Identify which cell holds the provided text, then report its [x, y] central coordinate. 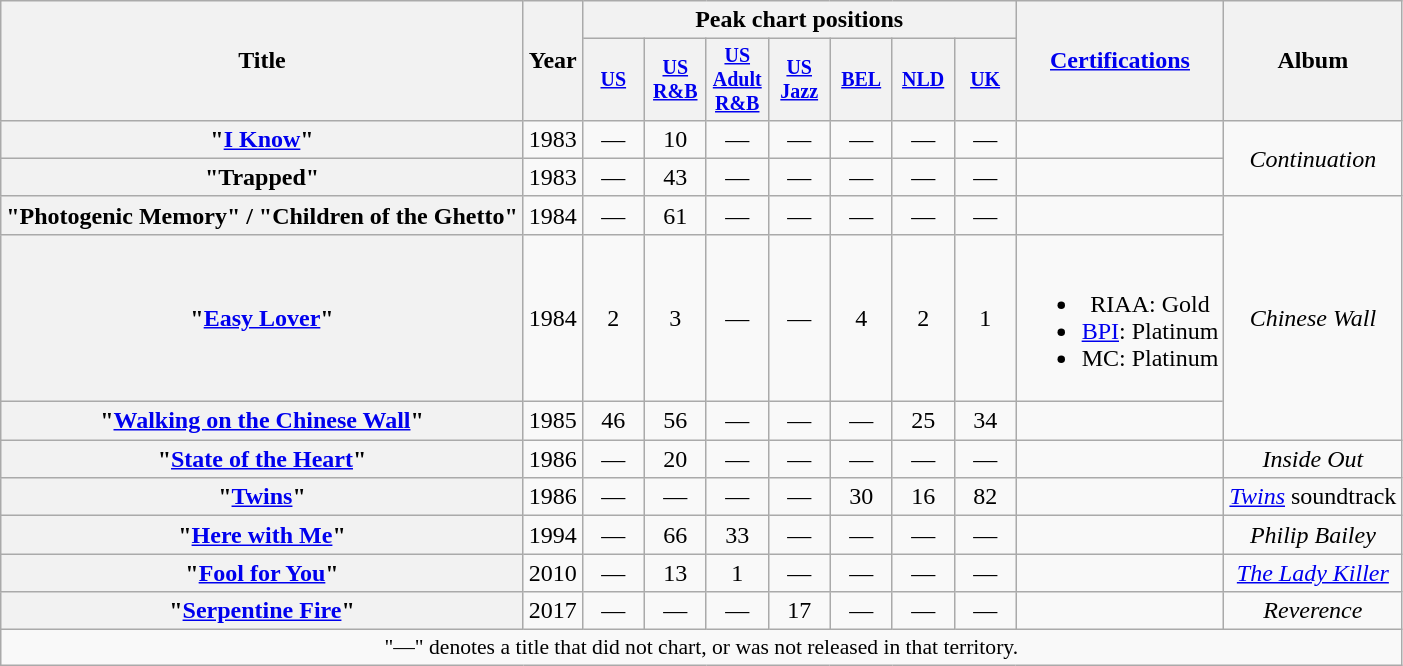
Continuation [1313, 158]
34 [985, 421]
16 [923, 497]
Peak chart positions [799, 20]
Album [1313, 61]
Inside Out [1313, 459]
56 [675, 421]
Title [262, 61]
US R&B [675, 80]
"Here with Me" [262, 535]
Certifications [1120, 61]
"—" denotes a title that did not chart, or was not released in that territory. [702, 648]
RIAA: GoldBPI: PlatinumMC: Platinum [1120, 318]
NLD [923, 80]
3 [675, 318]
61 [675, 215]
17 [799, 611]
Twins soundtrack [1313, 497]
US Adult R&B [737, 80]
BEL [861, 80]
The Lady Killer [1313, 573]
46 [613, 421]
"Walking on the Chinese Wall" [262, 421]
13 [675, 573]
25 [923, 421]
Reverence [1313, 611]
"Easy Lover" [262, 318]
2010 [552, 573]
Chinese Wall [1313, 318]
"Serpentine Fire" [262, 611]
"Trapped" [262, 177]
US [613, 80]
30 [861, 497]
"State of the Heart" [262, 459]
"Fool for You" [262, 573]
43 [675, 177]
1985 [552, 421]
82 [985, 497]
33 [737, 535]
"Photogenic Memory" / "Children of the Ghetto" [262, 215]
1994 [552, 535]
US Jazz [799, 80]
2017 [552, 611]
Year [552, 61]
Philip Bailey [1313, 535]
"Twins" [262, 497]
"I Know" [262, 139]
66 [675, 535]
UK [985, 80]
20 [675, 459]
4 [861, 318]
10 [675, 139]
